Identify which cell holds the provided text, then report its [x, y] central coordinate. 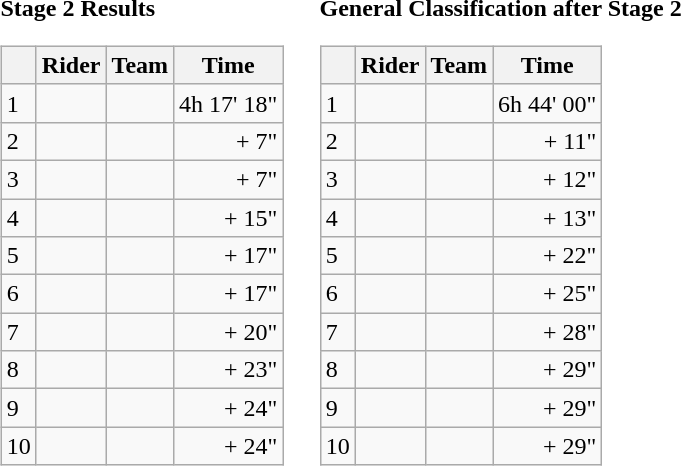
+ 25" [548, 294]
+ 20" [228, 332]
+ 11" [548, 141]
+ 23" [228, 370]
+ 13" [548, 217]
+ 15" [228, 217]
+ 28" [548, 332]
+ 12" [548, 179]
6h 44' 00" [548, 103]
4h 17' 18" [228, 103]
+ 22" [548, 256]
